Locate the cell with the specified text and output its (X, Y) center coordinate. 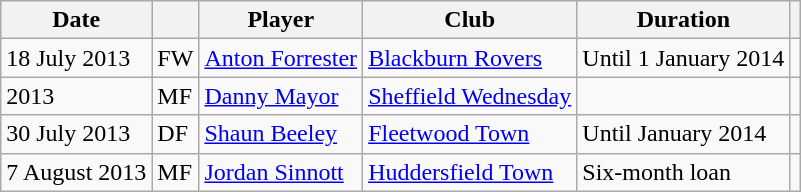
FW (176, 58)
Duration (684, 20)
Jordan Sinnott (281, 172)
Six-month loan (684, 172)
Player (281, 20)
Shaun Beeley (281, 134)
30 July 2013 (76, 134)
Date (76, 20)
18 July 2013 (76, 58)
Club (470, 20)
Fleetwood Town (470, 134)
Anton Forrester (281, 58)
Until 1 January 2014 (684, 58)
Blackburn Rovers (470, 58)
Huddersfield Town (470, 172)
DF (176, 134)
Sheffield Wednesday (470, 96)
2013 (76, 96)
7 August 2013 (76, 172)
Until January 2014 (684, 134)
Danny Mayor (281, 96)
